Determine the [x, y] coordinate at the center of the cell enclosing the given text.  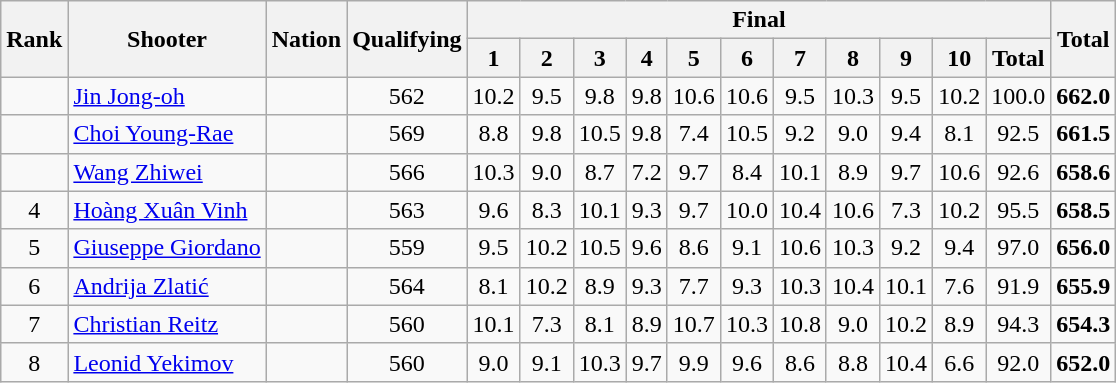
Giuseppe Giordano [167, 248]
562 [407, 96]
661.5 [1084, 134]
7.7 [694, 286]
Nation [306, 39]
656.0 [1084, 248]
8.3 [546, 210]
2 [546, 58]
662.0 [1084, 96]
92.6 [1018, 172]
7.4 [694, 134]
Leonid Yekimov [167, 362]
Qualifying [407, 39]
654.3 [1084, 324]
569 [407, 134]
1 [494, 58]
Jin Jong-oh [167, 96]
92.0 [1018, 362]
566 [407, 172]
Christian Reitz [167, 324]
Choi Young-Rae [167, 134]
7.6 [960, 286]
655.9 [1084, 286]
3 [600, 58]
6.6 [960, 362]
91.9 [1018, 286]
95.5 [1018, 210]
10 [960, 58]
7.2 [646, 172]
9.9 [694, 362]
8.4 [746, 172]
Rank [34, 39]
658.5 [1084, 210]
10.7 [694, 324]
Hoàng Xuân Vinh [167, 210]
100.0 [1018, 96]
97.0 [1018, 248]
559 [407, 248]
10.8 [800, 324]
Shooter [167, 39]
564 [407, 286]
Wang Zhiwei [167, 172]
563 [407, 210]
94.3 [1018, 324]
Andrija Zlatić [167, 286]
92.5 [1018, 134]
652.0 [1084, 362]
Final [759, 20]
9 [906, 58]
10.0 [746, 210]
8.7 [600, 172]
658.6 [1084, 172]
